Detect which cell encompasses the target text, then output its [x, y] center coordinate. 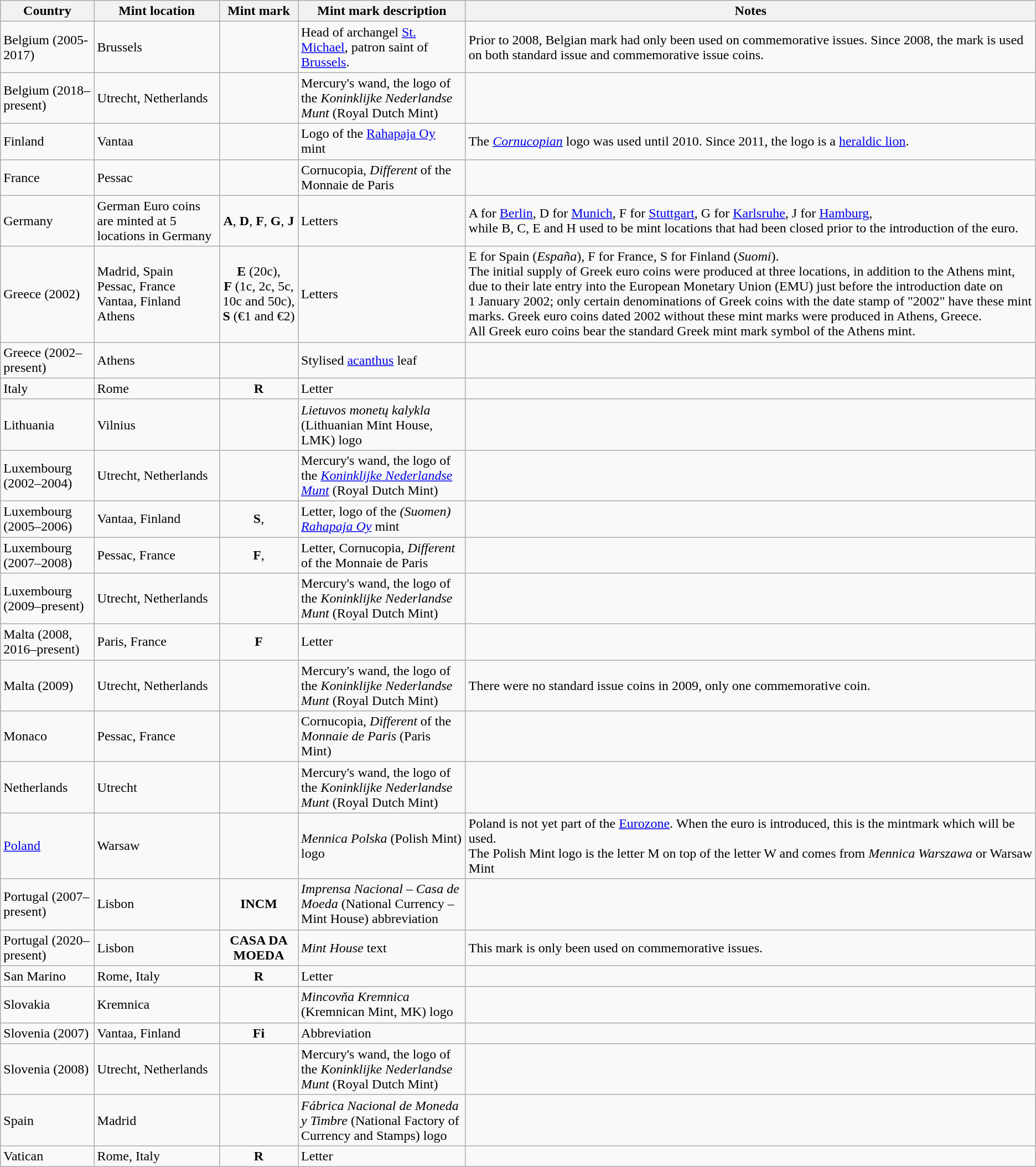
Logo of the Rahapaja Oy mint [382, 142]
Belgium (2018–present) [48, 98]
F, [258, 554]
Rome [157, 388]
Cornucopia, Different of the Monnaie de Paris [382, 177]
Kremnica [157, 1005]
S, [258, 519]
Spain [48, 1120]
E (20c),F (1c, 2c, 5c, 10c and 50c),S (€1 and €2) [258, 294]
F [258, 642]
Warsaw [157, 846]
Luxembourg (2005–2006) [48, 519]
Fi [258, 1033]
Monaco [48, 736]
Italy [48, 388]
Lithuania [48, 424]
Vatican [48, 1156]
The Cornucopian logo was used until 2010. Since 2011, the logo is a heraldic lion. [750, 142]
Greece (2002) [48, 294]
Head of archangel St. Michael, patron saint of Brussels. [382, 47]
Luxembourg (2007–2008) [48, 554]
Finland [48, 142]
Netherlands [48, 787]
Notes [750, 11]
Mint mark [258, 11]
Cornucopia, Different of the Monnaie de Paris (Paris Mint) [382, 736]
Greece (2002–present) [48, 360]
Lietuvos monetų kalykla (Lithuanian Mint House, LMK) logo [382, 424]
Luxembourg (2002–2004) [48, 475]
Mincovňa Kremnica (Kremnican Mint, MK) logo [382, 1005]
Mint location [157, 11]
This mark is only been used on commemorative issues. [750, 947]
Portugal (2020–present) [48, 947]
Stylised acanthus leaf [382, 360]
Mint mark description [382, 11]
Slovenia (2007) [48, 1033]
France [48, 177]
Imprensa Nacional – Casa de Moeda (National Currency – Mint House) abbreviation [382, 904]
Paris, France [157, 642]
Vilnius [157, 424]
Mennica Polska (Polish Mint) logo [382, 846]
Slovenia (2008) [48, 1069]
Brussels [157, 47]
Letter, logo of the (Suomen) Rahapaja Oy mint [382, 519]
Vantaa [157, 142]
Luxembourg (2009–present) [48, 599]
A, D, F, G, J [258, 221]
Pessac [157, 177]
Letter, Cornucopia, Different of the Monnaie de Paris [382, 554]
Mint House text [382, 947]
Malta (2009) [48, 686]
INCM [258, 904]
Germany [48, 221]
Abbreviation [382, 1033]
CASA DA MOEDA [258, 947]
Madrid, SpainPessac, FranceVantaa, FinlandAthens [157, 294]
Belgium (2005-2017) [48, 47]
Fábrica Nacional de Moneda y Timbre (National Factory of Currency and Stamps) logo [382, 1120]
Athens [157, 360]
Portugal (2007–present) [48, 904]
Country [48, 11]
German Euro coins are minted at 5 locations in Germany [157, 221]
San Marino [48, 976]
Malta (2008, 2016–present) [48, 642]
Utrecht [157, 787]
Slovakia [48, 1005]
There were no standard issue coins in 2009, only one commemorative coin. [750, 686]
Madrid [157, 1120]
Poland [48, 846]
